Locate the cell with the specified text and output its (x, y) center coordinate. 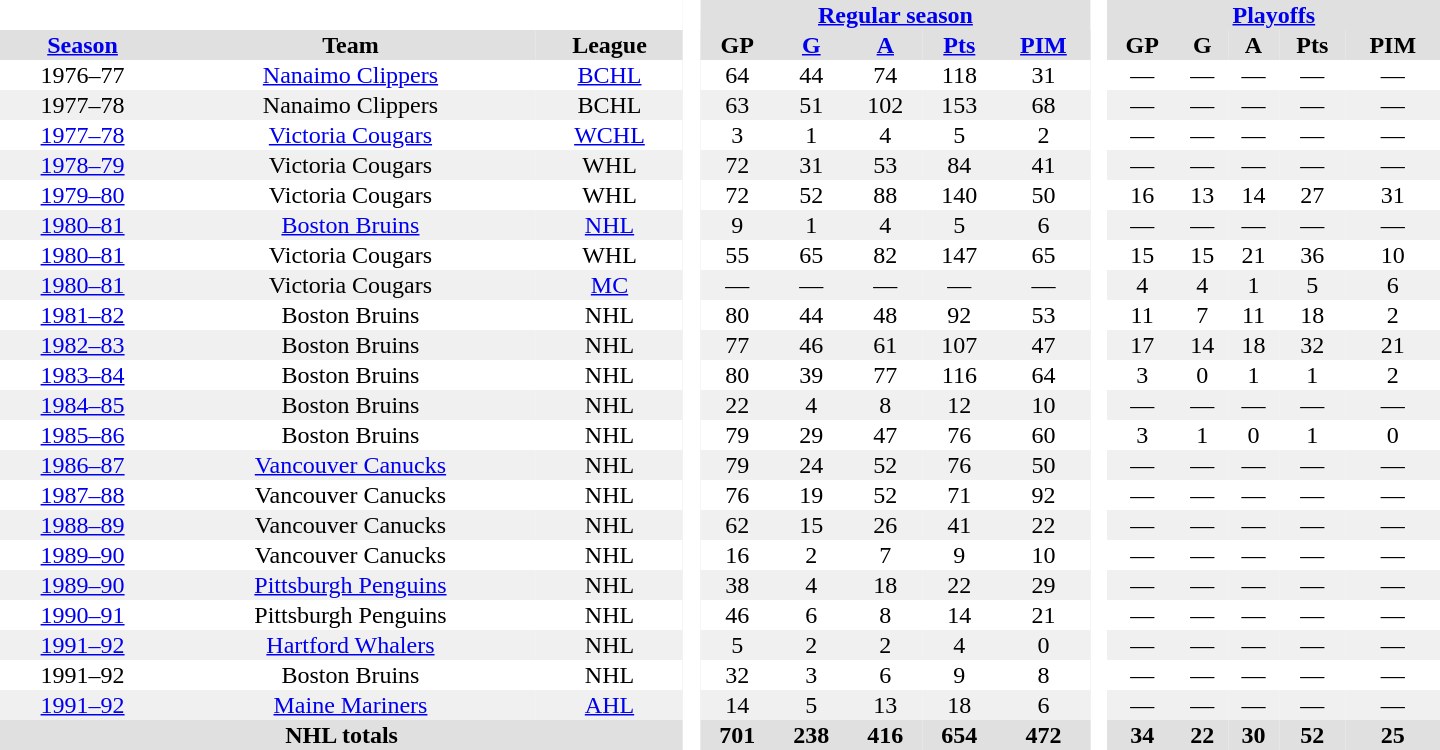
24 (811, 465)
84 (959, 165)
88 (885, 195)
140 (959, 195)
1983–84 (82, 375)
WCHL (610, 135)
Team (350, 45)
19 (811, 495)
147 (959, 255)
74 (885, 75)
51 (811, 105)
1984–85 (82, 405)
61 (885, 345)
107 (959, 345)
1981–82 (82, 315)
17 (1142, 345)
25 (1393, 735)
68 (1043, 105)
654 (959, 735)
55 (737, 255)
36 (1312, 255)
1985–86 (82, 435)
39 (811, 375)
Playoffs (1274, 15)
AHL (610, 705)
1990–91 (82, 615)
Maine Mariners (350, 705)
League (610, 45)
30 (1254, 735)
416 (885, 735)
1979–80 (82, 195)
NHL totals (342, 735)
34 (1142, 735)
238 (811, 735)
1978–79 (82, 165)
48 (885, 315)
472 (1043, 735)
12 (959, 405)
1982–83 (82, 345)
63 (737, 105)
118 (959, 75)
701 (737, 735)
38 (737, 585)
Regular season (895, 15)
Hartford Whalers (350, 645)
82 (885, 255)
MC (610, 285)
1976–77 (82, 75)
116 (959, 375)
Season (82, 45)
71 (959, 495)
62 (737, 525)
26 (885, 525)
1988–89 (82, 525)
153 (959, 105)
102 (885, 105)
60 (1043, 435)
1987–88 (82, 495)
1986–87 (82, 465)
27 (1312, 195)
